Capture the cell that displays the provided text and extract its [x, y] central coordinate. 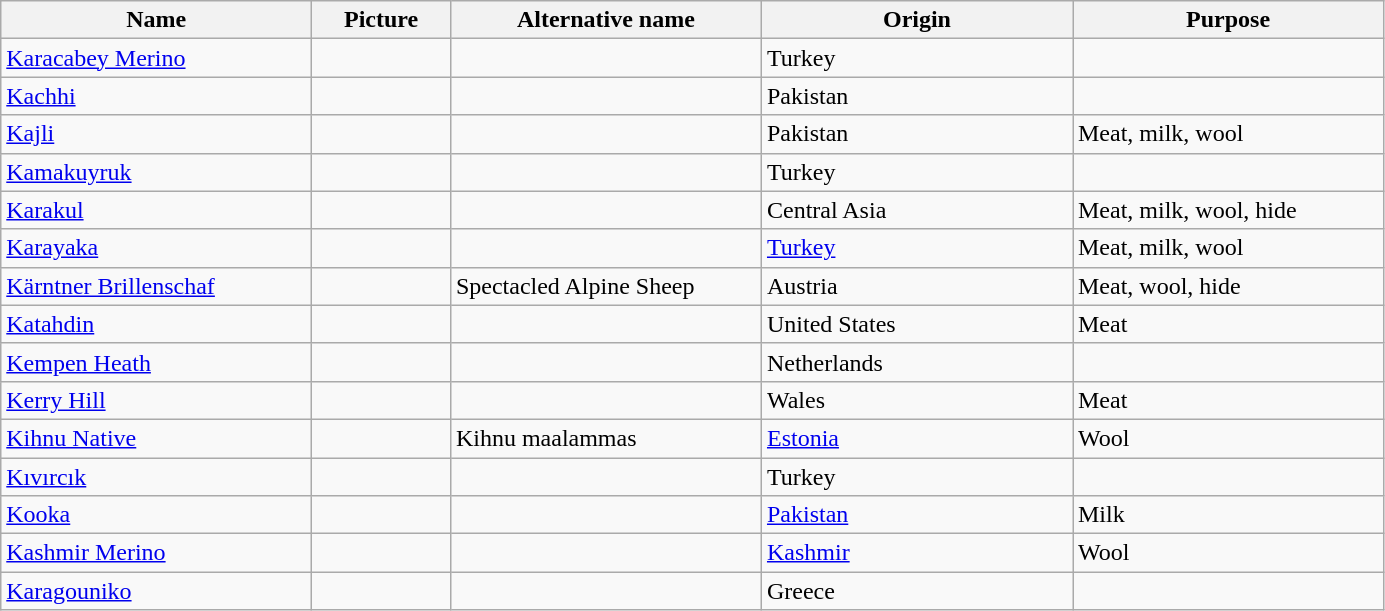
Kashmir [916, 553]
Katahdin [156, 324]
Austria [916, 286]
United States [916, 324]
Milk [1228, 515]
Wales [916, 400]
Kashmir Merino [156, 553]
Meat, milk, wool, hide [1228, 210]
Purpose [1228, 20]
Kajli [156, 134]
Kooka [156, 515]
Karakul [156, 210]
Kıvırcık [156, 477]
Kärntner Brillenschaf [156, 286]
Alternative name [606, 20]
Name [156, 20]
Kerry Hill [156, 400]
Central Asia [916, 210]
Kachhi [156, 96]
Karagouniko [156, 591]
Estonia [916, 438]
Karacabey Merino [156, 58]
Kamakuyruk [156, 172]
Kempen Heath [156, 362]
Kihnu Native [156, 438]
Origin [916, 20]
Greece [916, 591]
Netherlands [916, 362]
Meat, wool, hide [1228, 286]
Spectacled Alpine Sheep [606, 286]
Kihnu maalammas [606, 438]
Picture [382, 20]
Karayaka [156, 248]
